Search for the cell housing the specified text and yield its (x, y) center coordinate. 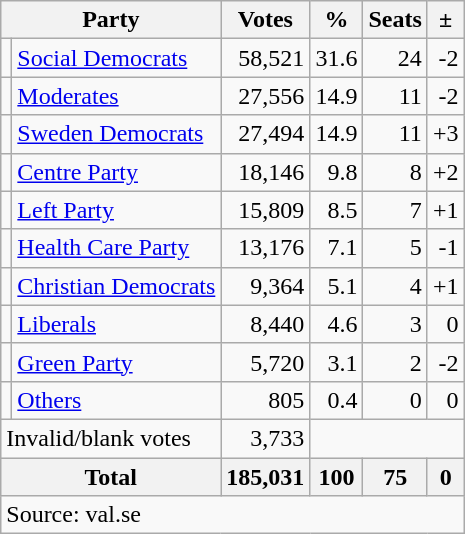
8.5 (336, 210)
185,031 (266, 477)
% (336, 20)
4 (395, 286)
3,733 (266, 438)
Social Democrats (116, 58)
0.4 (336, 400)
9,364 (266, 286)
5 (395, 248)
9.8 (336, 172)
± (446, 20)
8 (395, 172)
Centre Party (116, 172)
3 (395, 324)
Health Care Party (116, 248)
Green Party (116, 362)
Left Party (116, 210)
31.6 (336, 58)
Liberals (116, 324)
75 (395, 477)
2 (395, 362)
8,440 (266, 324)
7.1 (336, 248)
Total (111, 477)
7 (395, 210)
Christian Democrats (116, 286)
Moderates (116, 96)
100 (336, 477)
15,809 (266, 210)
+2 (446, 172)
24 (395, 58)
Seats (395, 20)
Sweden Democrats (116, 134)
58,521 (266, 58)
805 (266, 400)
Party (111, 20)
27,494 (266, 134)
4.6 (336, 324)
+3 (446, 134)
-1 (446, 248)
Others (116, 400)
18,146 (266, 172)
5,720 (266, 362)
Source: val.se (232, 515)
3.1 (336, 362)
Invalid/blank votes (111, 438)
27,556 (266, 96)
13,176 (266, 248)
5.1 (336, 286)
Votes (266, 20)
